Return [x, y] of the center of cell containing provided text 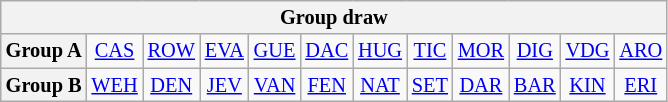
Group A [44, 51]
FEN [326, 85]
JEV [224, 85]
DAR [481, 85]
ARO [640, 51]
DIG [535, 51]
MOR [481, 51]
WEH [115, 85]
DEN [172, 85]
KIN [588, 85]
CAS [115, 51]
HUG [380, 51]
TIC [430, 51]
Group draw [334, 17]
GUE [275, 51]
NAT [380, 85]
ERI [640, 85]
EVA [224, 51]
SET [430, 85]
VAN [275, 85]
ROW [172, 51]
Group B [44, 85]
DAC [326, 51]
VDG [588, 51]
BAR [535, 85]
